Return (X, Y) of the center of cell containing provided text 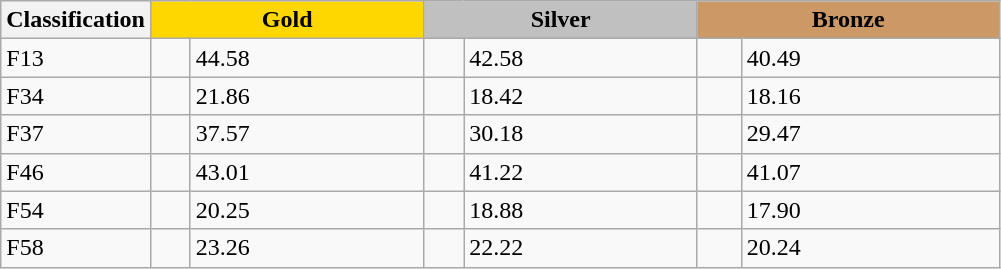
42.58 (581, 58)
23.26 (307, 248)
F46 (76, 172)
F54 (76, 210)
29.47 (870, 134)
41.22 (581, 172)
Silver (560, 20)
18.42 (581, 96)
22.22 (581, 248)
18.16 (870, 96)
21.86 (307, 96)
18.88 (581, 210)
43.01 (307, 172)
44.58 (307, 58)
F34 (76, 96)
40.49 (870, 58)
Gold (286, 20)
30.18 (581, 134)
Bronze (848, 20)
37.57 (307, 134)
F58 (76, 248)
F13 (76, 58)
F37 (76, 134)
20.24 (870, 248)
41.07 (870, 172)
Classification (76, 20)
20.25 (307, 210)
17.90 (870, 210)
